Pinpoint the cell where the given text exists, returning its (x, y) midpoint coordinate. 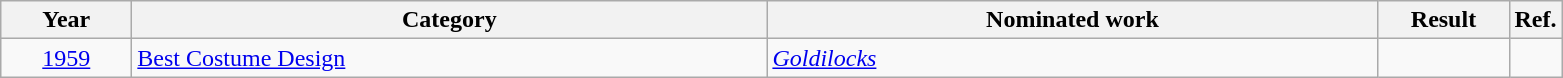
Result (1444, 20)
1959 (66, 58)
Goldilocks (1072, 58)
Year (66, 20)
Category (450, 20)
Best Costume Design (450, 58)
Nominated work (1072, 20)
Ref. (1536, 20)
